Pinpoint the cell where the given text exists, returning its (X, Y) midpoint coordinate. 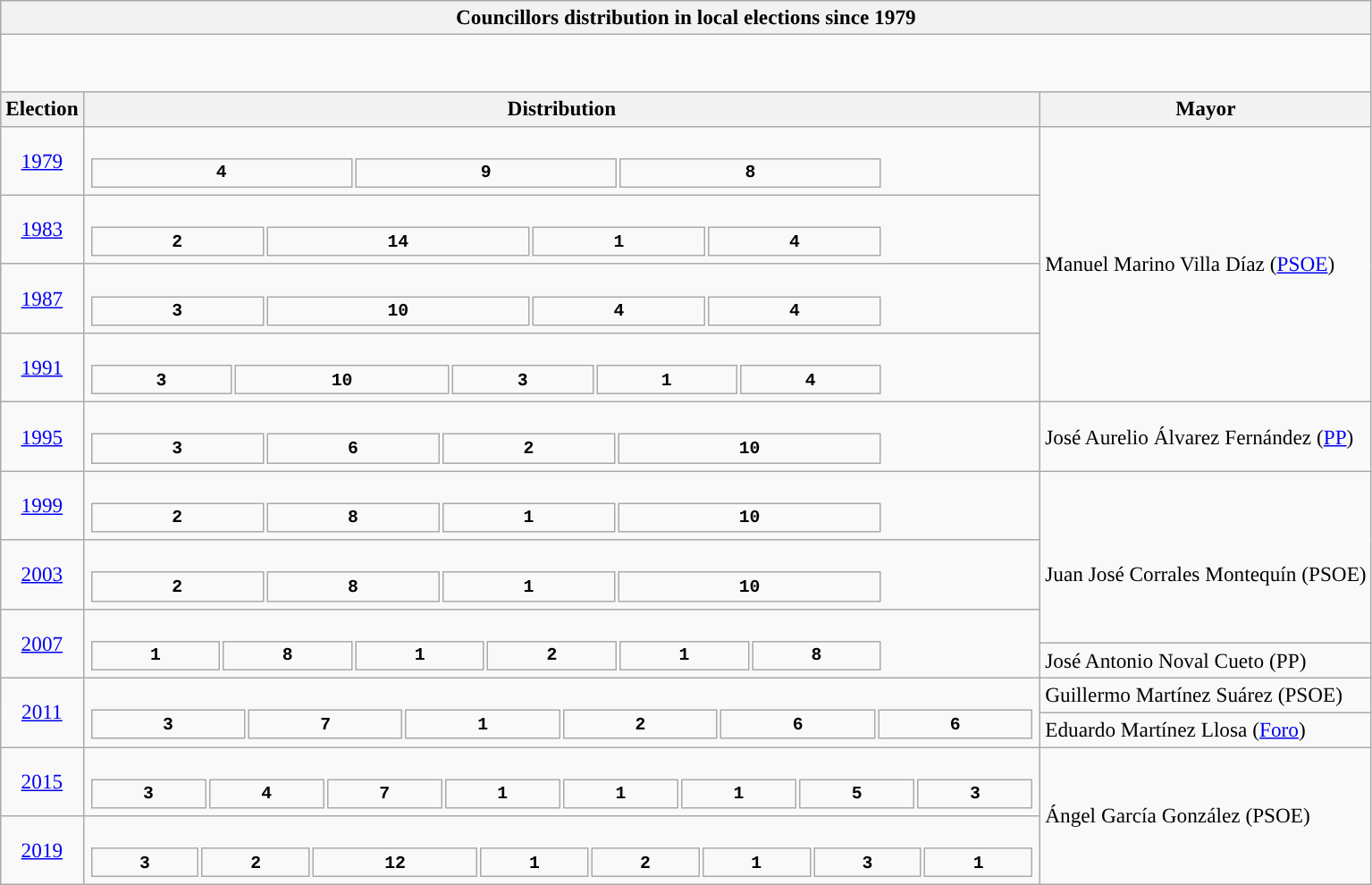
2015 (42, 781)
2007 (42, 644)
1999 (42, 504)
3 7 1 2 6 6 (561, 712)
3 10 4 4 (561, 299)
4 9 8 (561, 161)
5 (856, 792)
12 (395, 862)
3 10 3 1 4 (561, 367)
Ángel García González (PSOE) (1206, 815)
Manuel Marino Villa Díaz (PSOE) (1206, 265)
2 14 1 4 (561, 229)
Councillors distribution in local elections since 1979 (686, 17)
3 2 12 1 2 1 3 1 (561, 849)
José Aurelio Álvarez Fernández (PP) (1206, 436)
9 (486, 172)
2003 (42, 574)
1 8 1 2 1 8 (561, 644)
Election (42, 109)
José Antonio Noval Cueto (PP) (1206, 660)
Mayor (1206, 109)
Guillermo Martínez Suárez (PSOE) (1206, 695)
1983 (42, 229)
2011 (42, 712)
Distribution (561, 109)
1987 (42, 299)
3 6 2 10 (561, 436)
1979 (42, 161)
1995 (42, 436)
3 4 7 1 1 1 5 3 (561, 781)
14 (399, 241)
Eduardo Martínez Llosa (Foro) (1206, 729)
Juan José Corrales Montequín (PSOE) (1206, 574)
2019 (42, 849)
1991 (42, 367)
